Return the [x, y] coordinate for the center point of the cell that contains the specified text.  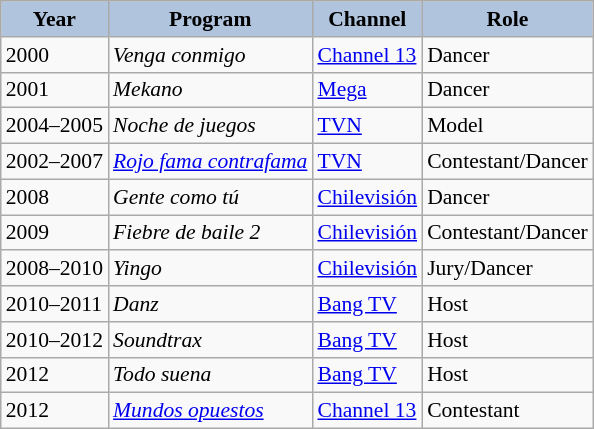
2008–2010 [54, 269]
Gente como tú [210, 197]
Soundtrax [210, 340]
Venga conmigo [210, 55]
Role [508, 19]
Todo suena [210, 375]
Mundos opuestos [210, 411]
Program [210, 19]
2000 [54, 55]
Contestant [508, 411]
Noche de juegos [210, 126]
2008 [54, 197]
Jury/Dancer [508, 269]
2004–2005 [54, 126]
Fiebre de baile 2 [210, 233]
Yingo [210, 269]
Year [54, 19]
2009 [54, 233]
2010–2011 [54, 304]
Model [508, 126]
2010–2012 [54, 340]
Danz [210, 304]
2001 [54, 90]
Channel [367, 19]
2002–2007 [54, 162]
Mega [367, 90]
Rojo fama contrafama [210, 162]
Mekano [210, 90]
